Detect which cell encompasses the target text, then output its (X, Y) center coordinate. 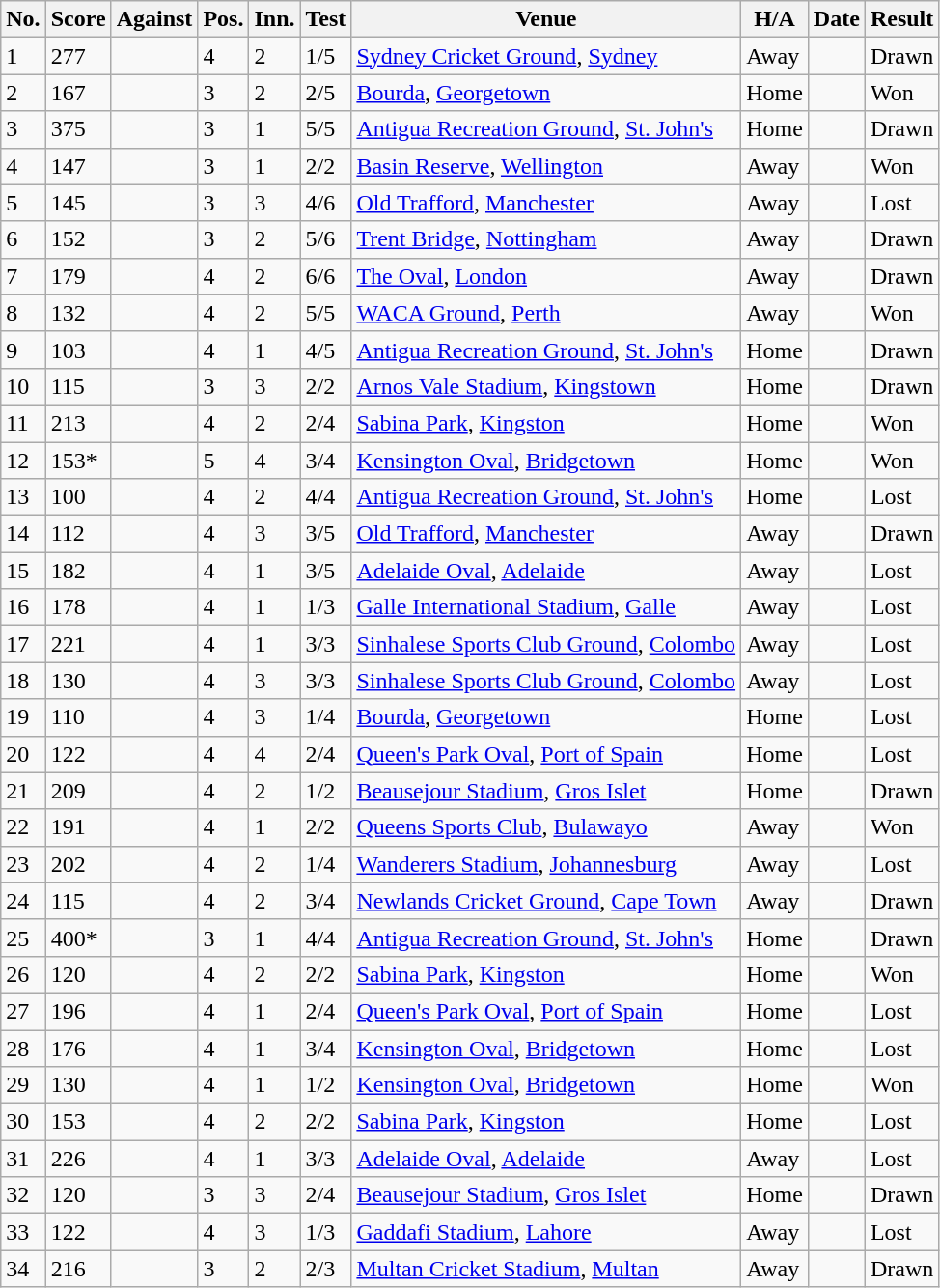
152 (78, 239)
196 (78, 1011)
32 (23, 1195)
216 (78, 1269)
145 (78, 203)
17 (23, 644)
Venue (546, 19)
14 (23, 534)
21 (23, 791)
Newlands Cricket Ground, Cape Town (546, 901)
WACA Ground, Perth (546, 313)
110 (78, 717)
2/5 (326, 93)
2/3 (326, 1269)
Gaddafi Stadium, Lahore (546, 1232)
178 (78, 607)
24 (23, 901)
Basin Reserve, Wellington (546, 166)
Result (901, 19)
23 (23, 864)
10 (23, 386)
28 (23, 1048)
Trent Bridge, Nottingham (546, 239)
Score (78, 19)
4/5 (326, 350)
No. (23, 19)
19 (23, 717)
29 (23, 1085)
Wanderers Stadium, Johannesburg (546, 864)
8 (23, 313)
5/6 (326, 239)
100 (78, 497)
132 (78, 313)
The Oval, London (546, 276)
191 (78, 827)
153 (78, 1122)
26 (23, 974)
167 (78, 93)
31 (23, 1159)
4/6 (326, 203)
Test (326, 19)
153* (78, 461)
1/5 (326, 56)
213 (78, 423)
11 (23, 423)
15 (23, 571)
375 (78, 129)
22 (23, 827)
Arnos Vale Stadium, Kingstown (546, 386)
H/A (775, 19)
Multan Cricket Stadium, Multan (546, 1269)
16 (23, 607)
9 (23, 350)
209 (78, 791)
112 (78, 534)
13 (23, 497)
277 (78, 56)
6/6 (326, 276)
30 (23, 1122)
Against (154, 19)
176 (78, 1048)
18 (23, 681)
182 (78, 571)
34 (23, 1269)
Galle International Stadium, Galle (546, 607)
103 (78, 350)
202 (78, 864)
226 (78, 1159)
Sydney Cricket Ground, Sydney (546, 56)
221 (78, 644)
6 (23, 239)
400* (78, 938)
Date (836, 19)
Queens Sports Club, Bulawayo (546, 827)
147 (78, 166)
Pos. (224, 19)
25 (23, 938)
33 (23, 1232)
27 (23, 1011)
20 (23, 754)
12 (23, 461)
179 (78, 276)
Inn. (274, 19)
7 (23, 276)
